Identify which cell holds the provided text, then report its (X, Y) central coordinate. 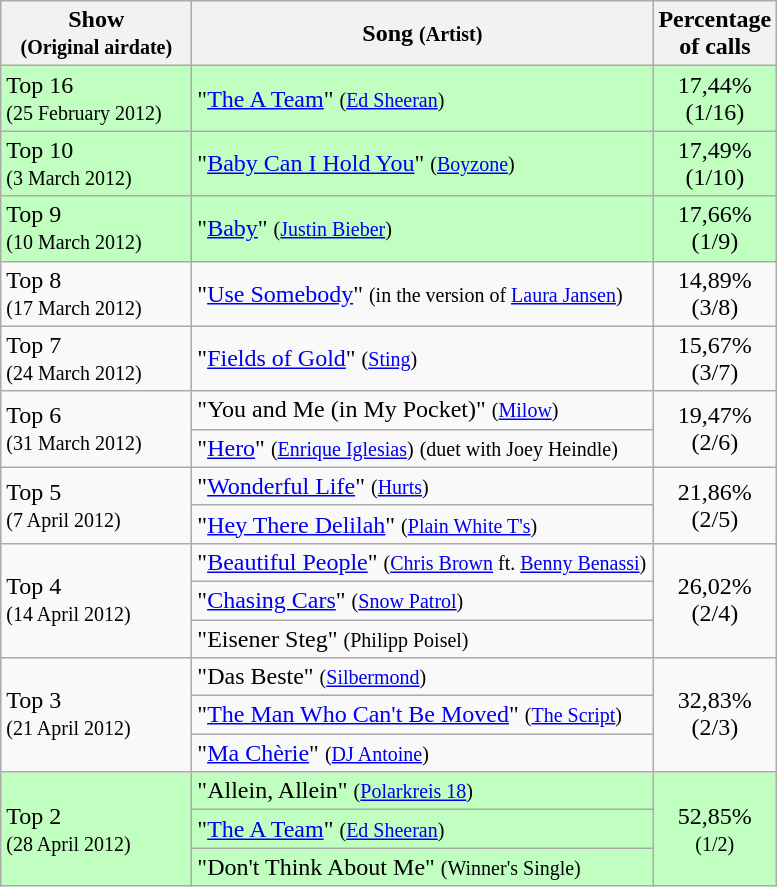
Top 9(10 March 2012) (96, 228)
"Das Beste" (Silbermond) (422, 677)
17,44% (1/16) (715, 98)
15,67% (3/7) (715, 358)
"Beautiful People" (Chris Brown ft. Benny Benassi) (422, 562)
"Ma Chèrie" (DJ Antoine) (422, 753)
"Allein, Allein" (Polarkreis 18) (422, 791)
Top 5(7 April 2012) (96, 505)
Top 3(21 April 2012) (96, 715)
52,85% (1/2) (715, 829)
"The Man Who Can't Be Moved" (The Script) (422, 715)
"Chasing Cars" (Snow Patrol) (422, 600)
Percentage of calls (715, 34)
21,86% (2/5) (715, 505)
"Hero" (Enrique Iglesias) (duet with Joey Heindle) (422, 448)
19,47% (2/6) (715, 429)
"Don't Think About Me" (Winner's Single) (422, 867)
Top 6(31 March 2012) (96, 429)
"Eisener Steg" (Philipp Poisel) (422, 639)
"Fields of Gold" (Sting) (422, 358)
"Baby Can I Hold You" (Boyzone) (422, 164)
Song (Artist) (422, 34)
26,02% (2/4) (715, 600)
17,49% (1/10) (715, 164)
Top 10(3 March 2012) (96, 164)
14,89% (3/8) (715, 294)
17,66% (1/9) (715, 228)
"Baby" (Justin Bieber) (422, 228)
Top 7(24 March 2012) (96, 358)
Show(Original airdate) (96, 34)
"Use Somebody" (in the version of Laura Jansen) (422, 294)
Top 2(28 April 2012) (96, 829)
"Hey There Delilah" (Plain White T's) (422, 524)
"Wonderful Life" (Hurts) (422, 486)
Top 4(14 April 2012) (96, 600)
Top 16(25 February 2012) (96, 98)
Top 8(17 March 2012) (96, 294)
"You and Me (in My Pocket)" (Milow) (422, 410)
32,83% (2/3) (715, 715)
